Capture the cell that displays the provided text and extract its [X, Y] central coordinate. 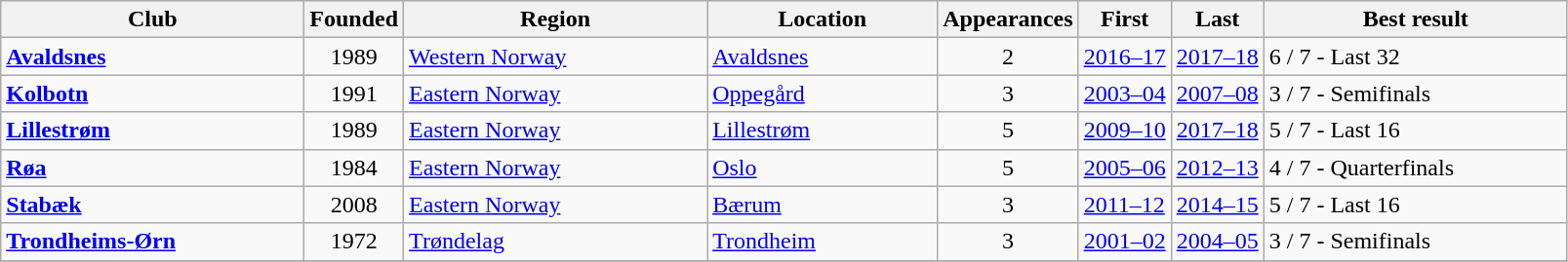
1991 [354, 94]
Trondheim [823, 242]
1984 [354, 168]
Founded [354, 19]
Best result [1415, 19]
2007–08 [1218, 94]
1972 [354, 242]
First [1124, 19]
2001–02 [1124, 242]
Stabæk [152, 205]
Oppegård [823, 94]
2011–12 [1124, 205]
2014–15 [1218, 205]
2016–17 [1124, 56]
2009–10 [1124, 131]
2012–13 [1218, 168]
Western Norway [556, 56]
Trøndelag [556, 242]
2004–05 [1218, 242]
Location [823, 19]
4 / 7 - Quarterfinals [1415, 168]
Røa [152, 168]
2003–04 [1124, 94]
2008 [354, 205]
2005–06 [1124, 168]
Trondheims-Ørn [152, 242]
2 [1008, 56]
Club [152, 19]
Oslo [823, 168]
Appearances [1008, 19]
Kolbotn [152, 94]
Region [556, 19]
Last [1218, 19]
6 / 7 - Last 32 [1415, 56]
Bærum [823, 205]
